Output the [x, y] coordinate of the center of the cell containing the given text.  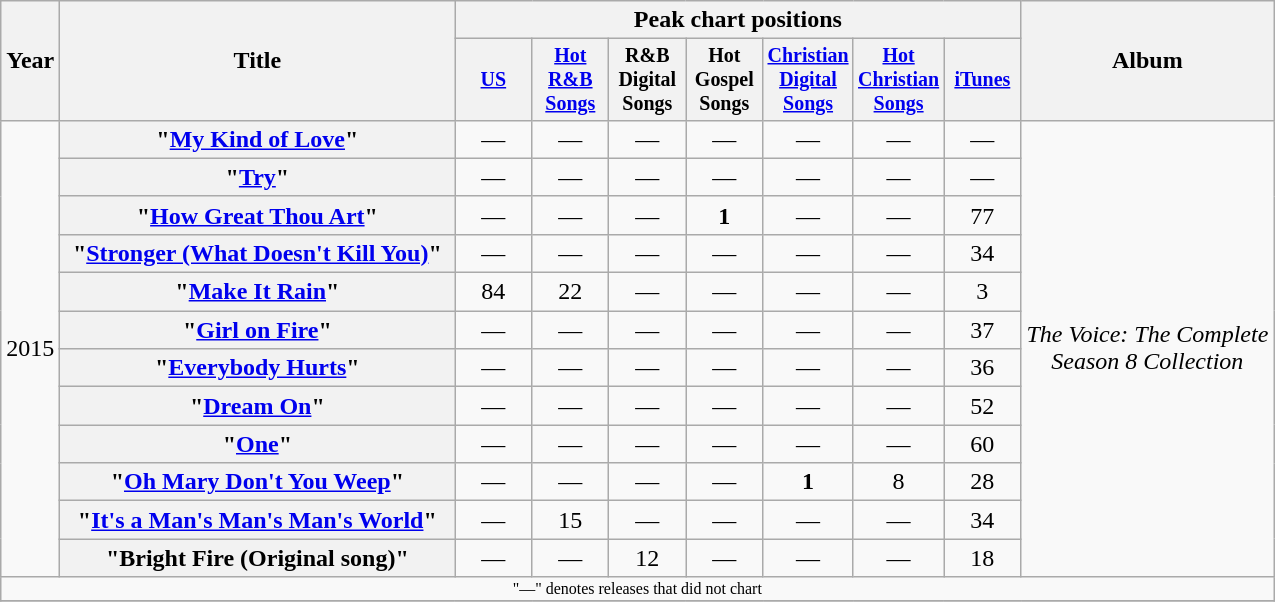
iTunes [982, 80]
22 [570, 292]
"My Kind of Love" [258, 139]
"Everybody Hurts" [258, 368]
Hot Christian Songs [898, 80]
18 [982, 558]
"It's a Man's Man's Man's World" [258, 520]
28 [982, 482]
2015 [30, 348]
"Stronger (What Doesn't Kill You)" [258, 253]
84 [494, 292]
The Voice: The CompleteSeason 8 Collection [1148, 348]
"How Great Thou Art" [258, 215]
Year [30, 61]
Hot R&B Songs [570, 80]
"Bright Fire (Original song)" [258, 558]
60 [982, 444]
36 [982, 368]
12 [648, 558]
"Oh Mary Don't You Weep" [258, 482]
8 [898, 482]
Christian Digital Songs [808, 80]
52 [982, 406]
Hot Gospel Songs [724, 80]
"Make It Rain" [258, 292]
"Try" [258, 177]
Peak chart positions [738, 20]
3 [982, 292]
"Dream On" [258, 406]
15 [570, 520]
37 [982, 330]
"Girl on Fire" [258, 330]
"One" [258, 444]
77 [982, 215]
US [494, 80]
Album [1148, 61]
R&B Digital Songs [648, 80]
"—" denotes releases that did not chart [638, 589]
Title [258, 61]
